Pinpoint the cell where the given text exists, returning its [x, y] midpoint coordinate. 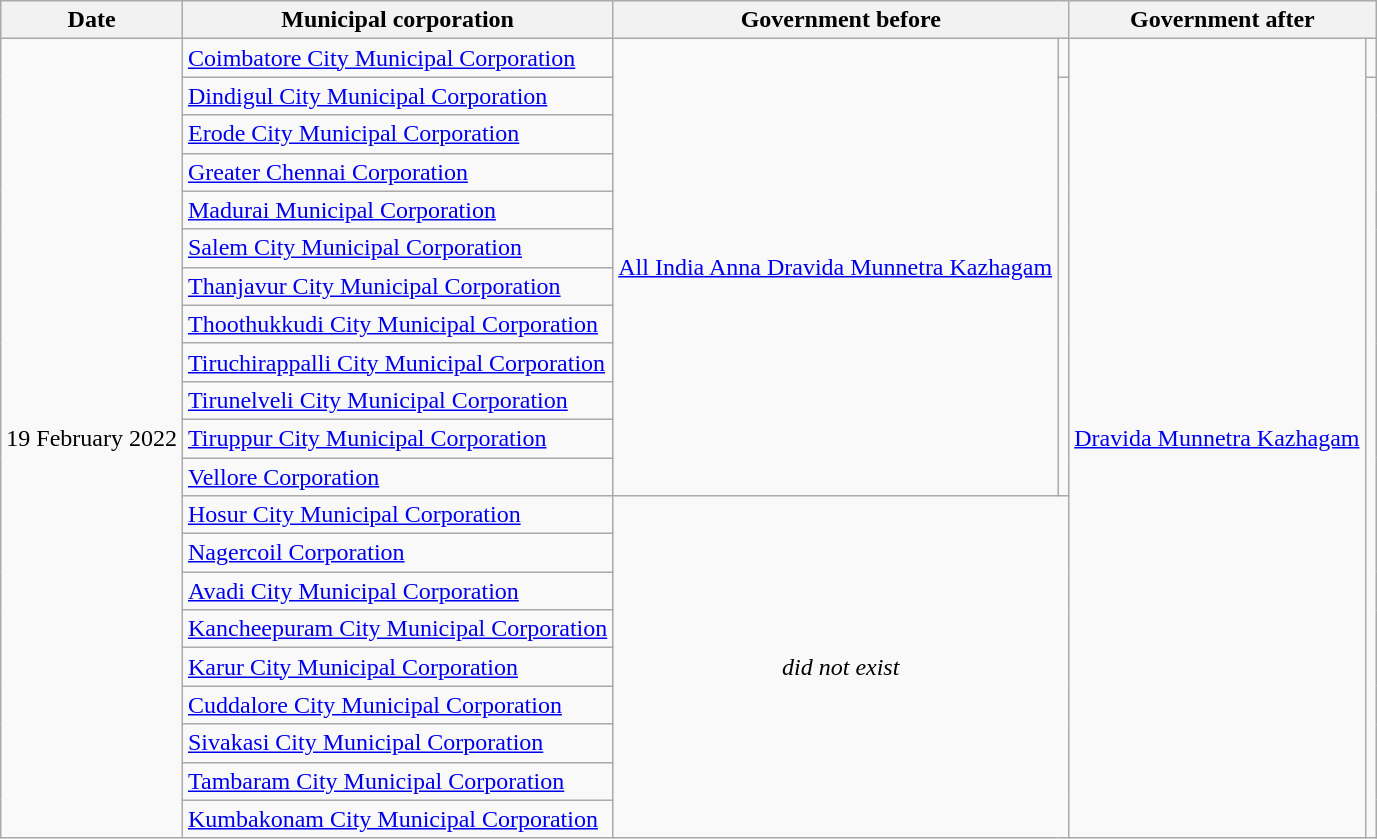
Karur City Municipal Corporation [397, 667]
Greater Chennai Corporation [397, 172]
Thanjavur City Municipal Corporation [397, 286]
Avadi City Municipal Corporation [397, 591]
All India Anna Dravida Munnetra Kazhagam [836, 268]
Coimbatore City Municipal Corporation [397, 58]
Municipal corporation [397, 20]
Vellore Corporation [397, 477]
Tiruchirappalli City Municipal Corporation [397, 362]
Tirunelveli City Municipal Corporation [397, 400]
Hosur City Municipal Corporation [397, 515]
Dravida Munnetra Kazhagam [1217, 438]
Kumbakonam City Municipal Corporation [397, 819]
Tambaram City Municipal Corporation [397, 781]
Thoothukkudi City Municipal Corporation [397, 324]
Tiruppur City Municipal Corporation [397, 438]
did not exist [841, 668]
Nagercoil Corporation [397, 553]
Sivakasi City Municipal Corporation [397, 743]
Salem City Municipal Corporation [397, 248]
Government before [841, 20]
Government after [1222, 20]
Kancheepuram City Municipal Corporation [397, 629]
Date [92, 20]
Cuddalore City Municipal Corporation [397, 705]
Madurai Municipal Corporation [397, 210]
Dindigul City Municipal Corporation [397, 96]
19 February 2022 [92, 438]
Erode City Municipal Corporation [397, 134]
